Provide the (x, y) coordinate of the cell's center where the given text is located.  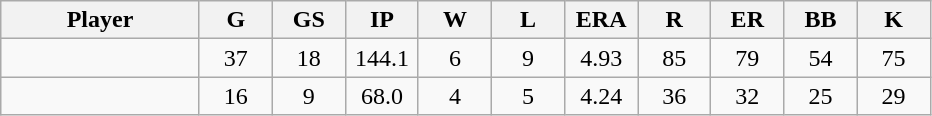
68.0 (382, 96)
G (236, 20)
25 (820, 96)
IP (382, 20)
54 (820, 58)
L (528, 20)
75 (894, 58)
GS (308, 20)
36 (674, 96)
6 (454, 58)
79 (748, 58)
ER (748, 20)
Player (100, 20)
29 (894, 96)
4.24 (602, 96)
K (894, 20)
16 (236, 96)
85 (674, 58)
18 (308, 58)
5 (528, 96)
144.1 (382, 58)
32 (748, 96)
BB (820, 20)
ERA (602, 20)
W (454, 20)
4.93 (602, 58)
4 (454, 96)
R (674, 20)
37 (236, 58)
